Determine the [x, y] coordinate at the center of the cell enclosing the given text.  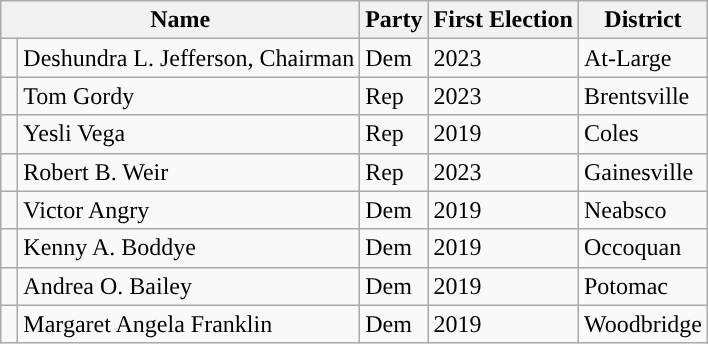
Tom Gordy [189, 96]
Victor Angry [189, 210]
Robert B. Weir [189, 172]
District [642, 20]
Gainesville [642, 172]
Woodbridge [642, 324]
Brentsville [642, 96]
Yesli Vega [189, 134]
Neabsco [642, 210]
Potomac [642, 286]
Coles [642, 134]
Margaret Angela Franklin [189, 324]
At-Large [642, 58]
Occoquan [642, 248]
Name [180, 20]
Party [394, 20]
Andrea O. Bailey [189, 286]
Deshundra L. Jefferson, Chairman [189, 58]
Kenny A. Boddye [189, 248]
First Election [503, 20]
